For the text-containing cell, return its midpoint in [X, Y] coordinate format. 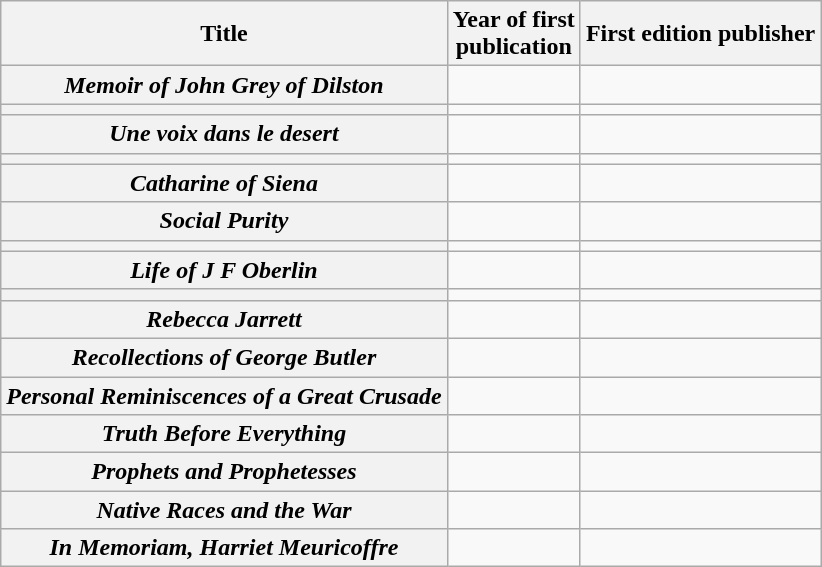
Une voix dans le desert [224, 134]
Catharine of Siena [224, 183]
Social Purity [224, 221]
Life of J F Oberlin [224, 270]
Rebecca Jarrett [224, 319]
Year of firstpublication [514, 34]
Memoir of John Grey of Dilston [224, 85]
Personal Reminiscences of a Great Crusade [224, 395]
Truth Before Everything [224, 434]
Native Races and the War [224, 510]
Title [224, 34]
First edition publisher [700, 34]
Recollections of George Butler [224, 357]
In Memoriam, Harriet Meuricoffre [224, 548]
Prophets and Prophetesses [224, 472]
